For the text-containing cell, return its midpoint in (X, Y) coordinate format. 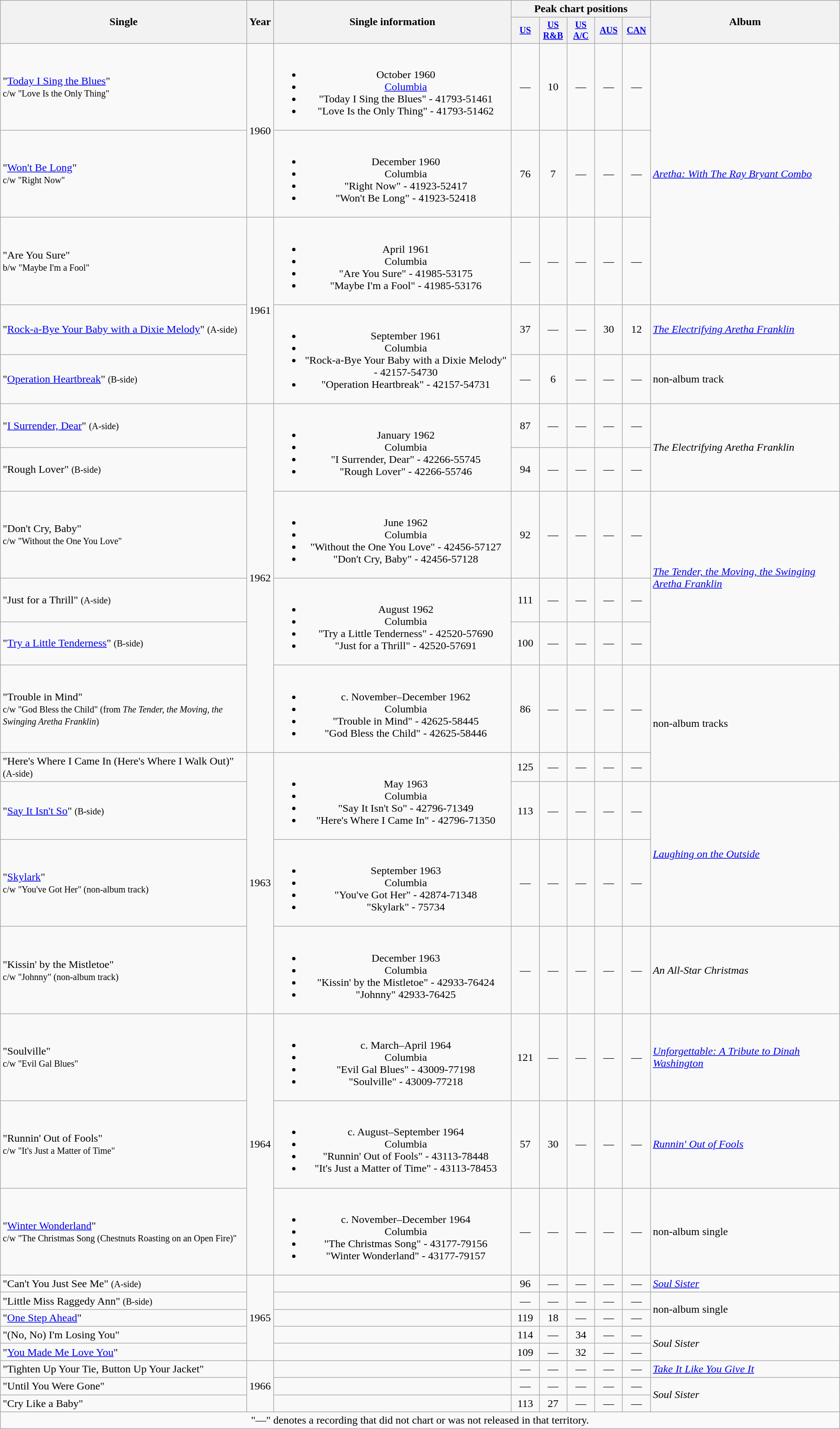
Take It Like You Give It (745, 1369)
92 (525, 535)
86 (525, 709)
Album (745, 22)
"Don't Cry, Baby"c/w "Without the One You Love" (124, 535)
"Rough Lover" (B-side) (124, 470)
September 1961Columbia"Rock-a-Bye Your Baby with a Dixie Melody" - 42157-54730"Operation Heartbreak" - 42157-54731 (392, 354)
"Runnin' Out of Fools"c/w "It's Just a Matter of Time" (124, 1144)
USR&B (553, 31)
September 1963Columbia"You've Got Her" - 42874-71348"Skylark" - 75734 (392, 883)
USA/C (581, 31)
c. November–December 1962Columbia"Trouble in Mind" - 42625-58445"God Bless the Child" - 42625-58446 (392, 709)
c. August–September 1964Columbia"Runnin' Out of Fools" - 43113-78448"It's Just a Matter of Time" - 43113-78453 (392, 1144)
76 (525, 174)
"Tighten Up Your Tie, Button Up Your Jacket" (124, 1369)
57 (525, 1144)
"Today I Sing the Blues"c/w "Love Is the Only Thing" (124, 87)
94 (525, 470)
6 (553, 379)
December 1963Columbia"Kissin' by the Mistletoe" - 42933-76424"Johnny" 42933-76425 (392, 970)
87 (525, 426)
18 (553, 1318)
"(No, No) I'm Losing You" (124, 1335)
c. March–April 1964Columbia"Evil Gal Blues" - 43009-77198"Soulville" - 43009-77218 (392, 1057)
27 (553, 1403)
Year (260, 22)
Single (124, 22)
"Kissin' by the Mistletoe"c/w "Johnny" (non-album track) (124, 970)
"Skylark"c/w "You've Got Her" (non-album track) (124, 883)
1964 (260, 1144)
7 (553, 174)
"Operation Heartbreak" (B-side) (124, 379)
non-album track (745, 379)
121 (525, 1057)
"Rock-a-Bye Your Baby with a Dixie Melody" (A-side) (124, 330)
114 (525, 1335)
"Can't You Just See Me" (A-side) (124, 1284)
Aretha: With The Ray Bryant Combo (745, 174)
1962 (260, 578)
"You Made Me Love You" (124, 1352)
The Tender, the Moving, the Swinging Aretha Franklin (745, 578)
37 (525, 330)
32 (581, 1352)
May 1963Columbia"Say It Isn't So" - 42796-71349"Here's Where I Came In" - 42796-71350 (392, 796)
"Winter Wonderland"c/w "The Christmas Song (Chestnuts Roasting on an Open Fire)" (124, 1231)
Single information (392, 22)
"Here's Where I Came In (Here's Where I Walk Out)" (A-side) (124, 767)
12 (636, 330)
CAN (636, 31)
Peak chart positions (581, 9)
non-album tracks (745, 724)
"Trouble in Mind"c/w "God Bless the Child" (from The Tender, the Moving, the Swinging Aretha Franklin) (124, 709)
1965 (260, 1318)
c. November–December 1964Columbia"The Christmas Song" - 43177-79156"Winter Wonderland" - 43177-79157 (392, 1231)
10 (553, 87)
"—" denotes a recording that did not chart or was not released in that territory. (420, 1420)
111 (525, 600)
109 (525, 1352)
"One Step Ahead" (124, 1318)
1960 (260, 130)
An All-Star Christmas (745, 970)
US (525, 31)
"Soulville"c/w "Evil Gal Blues" (124, 1057)
Laughing on the Outside (745, 854)
October 1960Columbia"Today I Sing the Blues" - 41793-51461"Love Is the Only Thing" - 41793-51462 (392, 87)
August 1962Columbia"Try a Little Tenderness" - 42520-57690"Just for a Thrill" - 42520-57691 (392, 622)
1963 (260, 883)
"Won't Be Long"c/w "Right Now" (124, 174)
April 1961Columbia"Are You Sure" - 41985-53175"Maybe I'm a Fool" - 41985-53176 (392, 261)
December 1960Columbia"Right Now" - 41923-52417"Won't Be Long" - 41923-52418 (392, 174)
"Cry Like a Baby" (124, 1403)
June 1962Columbia"Without the One You Love" - 42456-57127"Don't Cry, Baby" - 42456-57128 (392, 535)
AUS (608, 31)
100 (525, 644)
"I Surrender, Dear" (A-side) (124, 426)
34 (581, 1335)
119 (525, 1318)
125 (525, 767)
1966 (260, 1386)
"Until You Were Gone" (124, 1386)
January 1962Columbia"I Surrender, Dear" - 42266-55745"Rough Lover" - 42266-55746 (392, 448)
"Say It Isn't So" (B-side) (124, 811)
1961 (260, 311)
"Try a Little Tenderness" (B-side) (124, 644)
"Just for a Thrill" (A-side) (124, 600)
Unforgettable: A Tribute to Dinah Washington (745, 1057)
96 (525, 1284)
"Are You Sure"b/w "Maybe I'm a Fool" (124, 261)
"Little Miss Raggedy Ann" (B-side) (124, 1301)
Runnin' Out of Fools (745, 1144)
